Capture the cell that displays the provided text and extract its [X, Y] central coordinate. 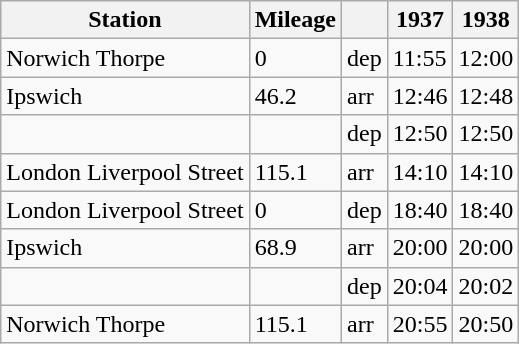
20:04 [420, 286]
20:02 [486, 286]
1937 [420, 20]
1938 [486, 20]
Mileage [295, 20]
46.2 [295, 96]
11:55 [420, 58]
12:00 [486, 58]
20:55 [420, 324]
12:48 [486, 96]
68.9 [295, 248]
20:50 [486, 324]
12:46 [420, 96]
Station [125, 20]
